Pinpoint the cell where the given text exists, returning its (x, y) midpoint coordinate. 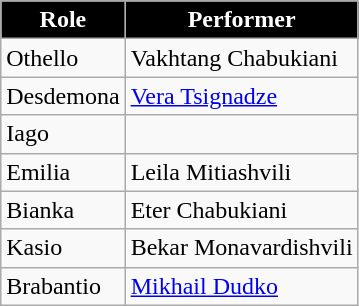
Role (63, 20)
Bianka (63, 210)
Mikhail Dudko (242, 286)
Emilia (63, 172)
Brabantio (63, 286)
Eter Chabukiani (242, 210)
Performer (242, 20)
Vakhtang Chabukiani (242, 58)
Iago (63, 134)
Othello (63, 58)
Leila Mitiashvili (242, 172)
Vera Tsignadze (242, 96)
Kasio (63, 248)
Bekar Monavardishvili (242, 248)
Desdemona (63, 96)
